Find where the given text appears and provide that cell's center as (x, y) coordinate. 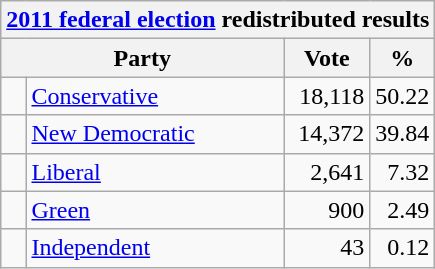
Liberal (155, 172)
New Democratic (155, 134)
0.12 (402, 248)
% (402, 58)
2011 federal election redistributed results (218, 20)
7.32 (402, 172)
14,372 (327, 134)
Independent (155, 248)
Conservative (155, 96)
39.84 (402, 134)
Party (142, 58)
18,118 (327, 96)
Green (155, 210)
2,641 (327, 172)
43 (327, 248)
2.49 (402, 210)
900 (327, 210)
50.22 (402, 96)
Vote (327, 58)
